Find where the given text appears and provide that cell's center as [x, y] coordinate. 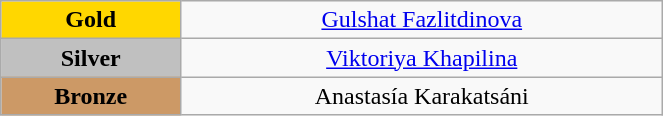
Anastasía Karakatsáni [422, 96]
Gulshat Fazlitdinova [422, 20]
Bronze [91, 96]
Viktoriya Khapilina [422, 58]
Gold [91, 20]
Silver [91, 58]
